Detect which cell encompasses the target text, then output its (x, y) center coordinate. 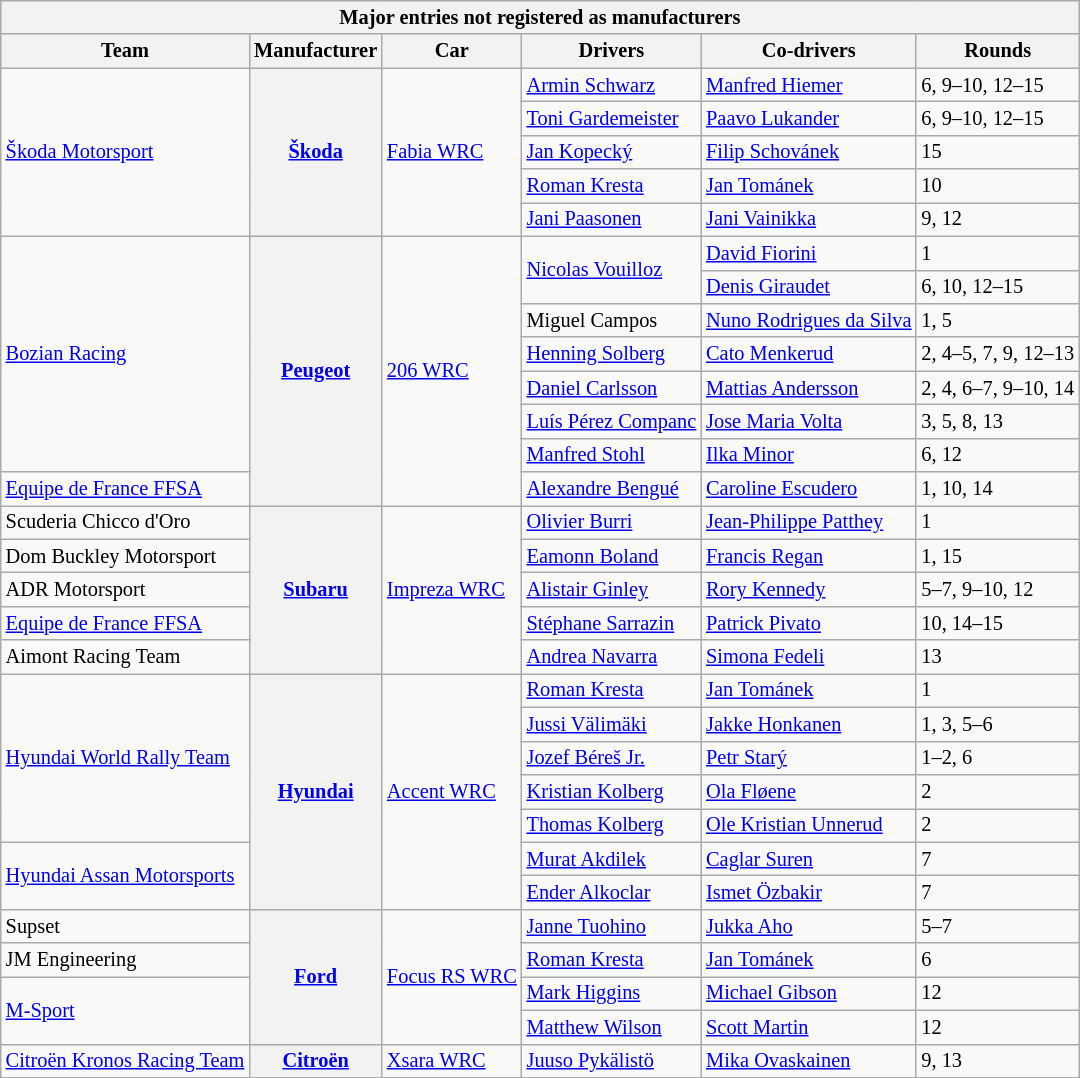
15 (998, 152)
Car (452, 51)
1–2, 6 (998, 758)
Thomas Kolberg (612, 825)
Jukka Aho (808, 926)
Juuso Pykälistö (612, 1061)
Mark Higgins (612, 993)
Subaru (316, 589)
Alexandre Bengué (612, 489)
Rory Kennedy (808, 589)
13 (998, 657)
Focus RS WRC (452, 976)
Miguel Campos (612, 320)
Toni Gardemeister (612, 118)
Denis Giraudet (808, 287)
JM Engineering (126, 960)
Daniel Carlsson (612, 388)
Paavo Lukander (808, 118)
6, 10, 12–15 (998, 287)
Major entries not registered as manufacturers (540, 17)
2, 4, 6–7, 9–10, 14 (998, 388)
Xsara WRC (452, 1061)
1, 3, 5–6 (998, 724)
5–7, 9–10, 12 (998, 589)
Rounds (998, 51)
2, 4–5, 7, 9, 12–13 (998, 354)
Jean-Philippe Patthey (808, 522)
Aimont Racing Team (126, 657)
1, 15 (998, 556)
Kristian Kolberg (612, 791)
Mattias Andersson (808, 388)
Murat Akdilek (612, 859)
Team (126, 51)
Drivers (612, 51)
9, 12 (998, 219)
Scott Martin (808, 1027)
Dom Buckley Motorsport (126, 556)
Eamonn Boland (612, 556)
Jose Maria Volta (808, 421)
Simona Fedeli (808, 657)
6 (998, 960)
Impreza WRC (452, 589)
206 WRC (452, 370)
Škoda (316, 152)
Matthew Wilson (612, 1027)
Francis Regan (808, 556)
3, 5, 8, 13 (998, 421)
Citroën (316, 1061)
Caroline Escudero (808, 489)
Jakke Honkanen (808, 724)
Jani Vainikka (808, 219)
Olivier Burri (612, 522)
Fabia WRC (452, 152)
Luís Pérez Companc (612, 421)
M-Sport (126, 1010)
Filip Schovánek (808, 152)
Caglar Suren (808, 859)
Bozian Racing (126, 354)
Ilka Minor (808, 455)
1, 5 (998, 320)
Škoda Motorsport (126, 152)
Andrea Navarra (612, 657)
Manfred Stohl (612, 455)
Scuderia Chicco d'Oro (126, 522)
Petr Starý (808, 758)
Ford (316, 976)
Ender Alkoclar (612, 892)
Cato Menkerud (808, 354)
David Fiorini (808, 253)
Ismet Özbakir (808, 892)
6, 12 (998, 455)
ADR Motorsport (126, 589)
Jussi Välimäki (612, 724)
9, 13 (998, 1061)
Michael Gibson (808, 993)
1, 10, 14 (998, 489)
Jan Kopecký (612, 152)
10, 14–15 (998, 623)
Supset (126, 926)
5–7 (998, 926)
Nuno Rodrigues da Silva (808, 320)
Hyundai (316, 791)
Ole Kristian Unnerud (808, 825)
Jani Paasonen (612, 219)
Armin Schwarz (612, 85)
Janne Tuohino (612, 926)
Peugeot (316, 370)
10 (998, 186)
Co-drivers (808, 51)
Jozef Béreš Jr. (612, 758)
Mika Ovaskainen (808, 1061)
Nicolas Vouilloz (612, 270)
Ola Fløene (808, 791)
Accent WRC (452, 791)
Hyundai Assan Motorsports (126, 876)
Stéphane Sarrazin (612, 623)
Hyundai World Rally Team (126, 757)
Manfred Hiemer (808, 85)
Citroën Kronos Racing Team (126, 1061)
Alistair Ginley (612, 589)
Manufacturer (316, 51)
Patrick Pivato (808, 623)
Henning Solberg (612, 354)
